Find where the given text appears and provide that cell's center as [x, y] coordinate. 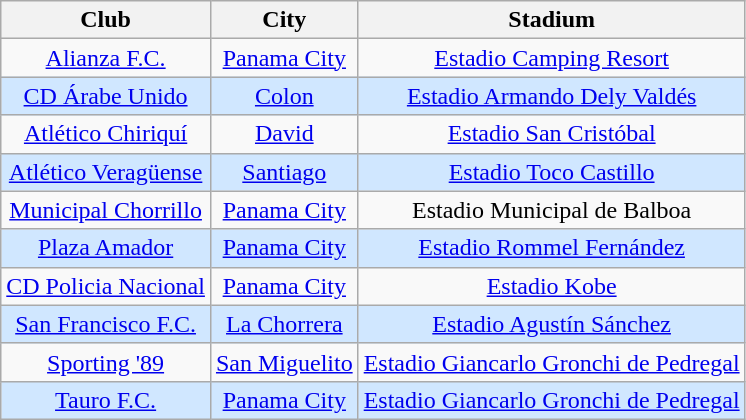
Atlético Veragüense [106, 172]
Estadio Camping Resort [552, 58]
CD Policia Nacional [106, 286]
City [284, 20]
Estadio Municipal de Balboa [552, 210]
Atlético Chiriquí [106, 134]
Tauro F.C. [106, 400]
CD Árabe Unido [106, 96]
Estadio Kobe [552, 286]
Colon [284, 96]
Estadio Agustín Sánchez [552, 324]
Stadium [552, 20]
Club [106, 20]
La Chorrera [284, 324]
Estadio San Cristóbal [552, 134]
Municipal Chorrillo [106, 210]
San Francisco F.C. [106, 324]
Santiago [284, 172]
Estadio Armando Dely Valdés [552, 96]
San Miguelito [284, 362]
Plaza Amador [106, 248]
Alianza F.C. [106, 58]
Estadio Toco Castillo [552, 172]
Estadio Rommel Fernández [552, 248]
David [284, 134]
Sporting '89 [106, 362]
